Scan for the cell matching the given text and deliver its [x, y] coordinate at center. 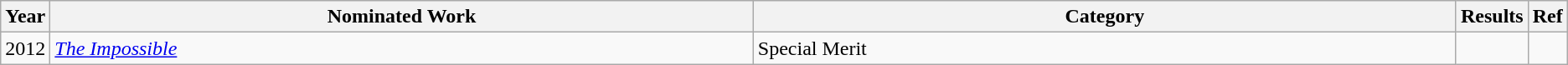
Category [1104, 17]
Nominated Work [402, 17]
Special Merit [1104, 48]
Year [25, 17]
Ref [1548, 17]
The Impossible [402, 48]
Results [1492, 17]
2012 [25, 48]
